Detect which cell encompasses the target text, then output its (x, y) center coordinate. 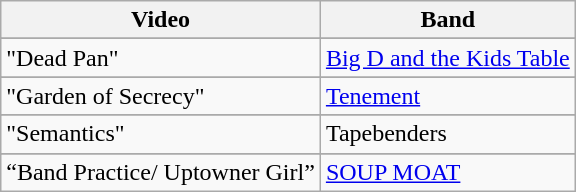
“Band Practice/ Uptowner Girl” (161, 172)
Tapebenders (448, 134)
Band (448, 20)
Video (161, 20)
"Garden of Secrecy" (161, 96)
Big D and the Kids Table (448, 58)
Tenement (448, 96)
SOUP MOAT (448, 172)
"Dead Pan" (161, 58)
"Semantics" (161, 134)
